Extract the [x, y] coordinate from the center of the cell holding the provided text.  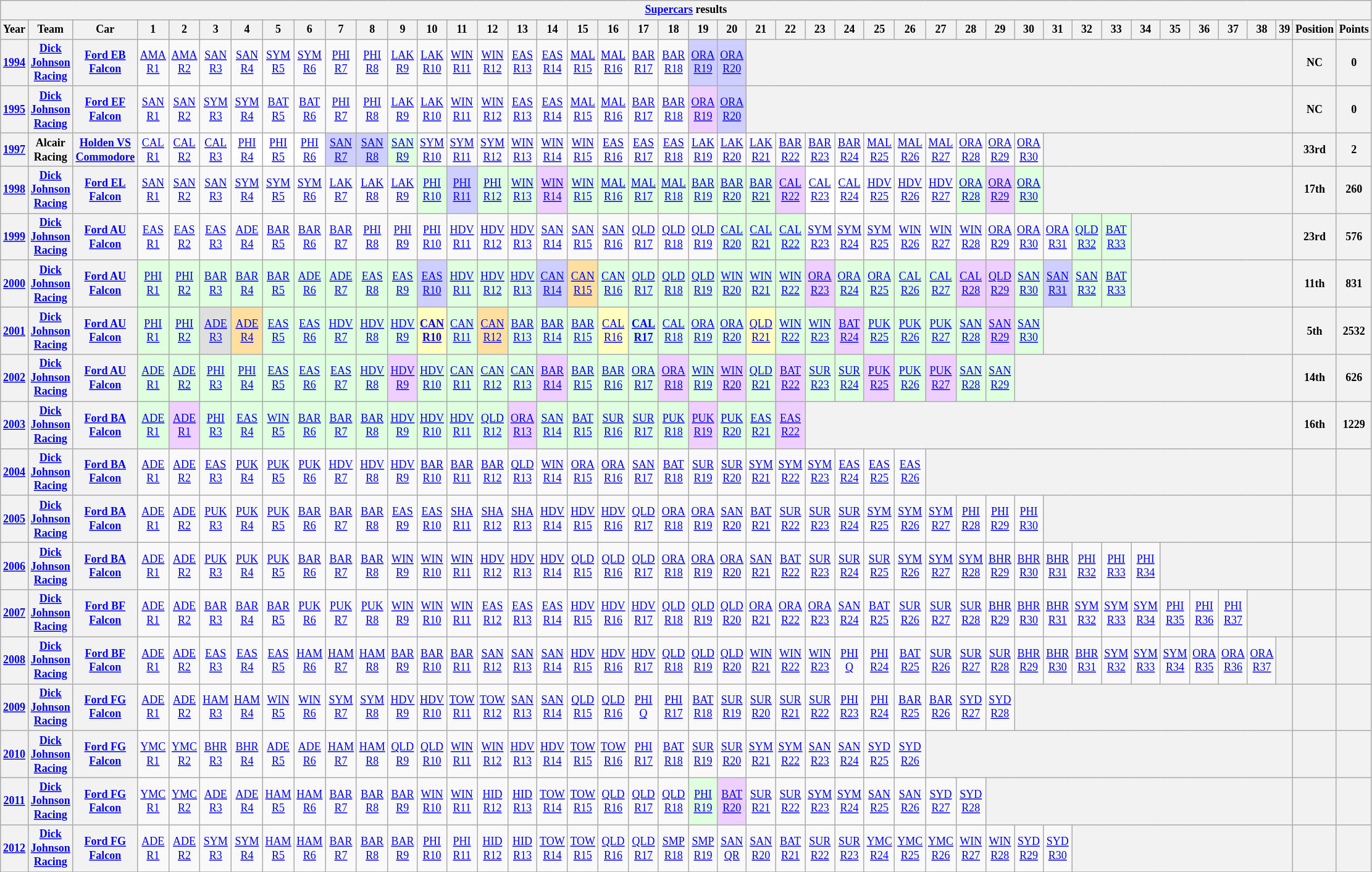
EASR8 [372, 283]
SURR16 [613, 425]
PHIR29 [1000, 519]
WINR26 [910, 237]
SYDR25 [879, 754]
HDVR25 [879, 190]
29 [1000, 30]
QLDR32 [1087, 237]
EASR21 [761, 425]
26 [910, 30]
21 [761, 30]
TOWR11 [462, 707]
SANR17 [643, 472]
MALR26 [910, 149]
SANR15 [583, 237]
PUKR18 [673, 425]
SANR25 [879, 801]
EASR7 [341, 378]
2003 [15, 425]
33 [1116, 30]
2008 [15, 660]
QLDR29 [1000, 283]
9 [403, 30]
TOWR12 [493, 707]
BARR21 [761, 190]
ORAR21 [761, 613]
QLDR10 [432, 754]
6 [310, 30]
YMCR24 [879, 849]
38 [1262, 30]
CALR21 [761, 237]
PHIR6 [310, 149]
EASR16 [613, 149]
PUKR20 [732, 425]
PUKR8 [372, 613]
CALR20 [732, 237]
36 [1204, 30]
BATR6 [310, 109]
SURR17 [643, 425]
CALR18 [673, 331]
ADER5 [278, 754]
2010 [15, 754]
1997 [15, 149]
WINR6 [310, 707]
PUKR7 [341, 613]
2004 [15, 472]
YMCR25 [910, 849]
MALR25 [879, 149]
20 [732, 30]
BARR16 [613, 378]
BARR22 [790, 149]
17 [643, 30]
PHIR28 [971, 519]
Year [15, 30]
ORAR17 [643, 378]
HDVR26 [910, 190]
ORAR31 [1057, 237]
8 [372, 30]
27 [941, 30]
EASR25 [879, 472]
SANR23 [820, 754]
30 [1029, 30]
SYDR30 [1057, 849]
MALR18 [673, 190]
SYMR28 [971, 566]
13 [522, 30]
EASR1 [153, 237]
CALR17 [643, 331]
CALR24 [850, 190]
2011 [15, 801]
SYDR29 [1029, 849]
BARR19 [703, 190]
PHIR32 [1087, 566]
Ford EL Falcon [105, 190]
2012 [15, 849]
SANR31 [1057, 283]
SYMR12 [493, 149]
ORAR25 [879, 283]
17th [1315, 190]
5th [1315, 331]
MALR27 [941, 149]
Points [1353, 30]
11 [462, 30]
CALR2 [184, 149]
SANQR [732, 849]
16 [613, 30]
31 [1057, 30]
SHAR12 [493, 519]
PHIR35 [1175, 613]
Car [105, 30]
EASR17 [643, 149]
LAKR21 [761, 149]
CALR23 [820, 190]
WINR19 [703, 378]
CANR10 [432, 331]
BATR15 [583, 425]
ORAR13 [522, 425]
QLDR9 [403, 754]
LAKR19 [703, 149]
SURR25 [879, 566]
ORAR16 [613, 472]
ORAR24 [850, 283]
Alcair Racing [51, 149]
BARR25 [910, 707]
Team [51, 30]
CANR13 [522, 378]
SANR21 [761, 566]
SHAR11 [462, 519]
PHIR5 [278, 149]
PHIR19 [703, 801]
2007 [15, 613]
PHIR37 [1234, 613]
SYDR26 [910, 754]
Ford EB Falcon [105, 62]
SANR4 [247, 62]
SANR12 [493, 660]
ORAR22 [790, 613]
2000 [15, 283]
EASR24 [850, 472]
CALR27 [941, 283]
TOWR16 [613, 754]
14th [1315, 378]
SYMR10 [432, 149]
3 [216, 30]
2006 [15, 566]
ORAR15 [583, 472]
Position [1315, 30]
EASR2 [184, 237]
1995 [15, 109]
BARR13 [522, 331]
1998 [15, 190]
BHRR3 [216, 754]
PUKR19 [703, 425]
HDVR27 [941, 190]
24 [850, 30]
576 [1353, 237]
1994 [15, 62]
CALR28 [971, 283]
Supercars results [686, 10]
BARR23 [820, 149]
10 [432, 30]
1999 [15, 237]
2005 [15, 519]
BATR24 [850, 331]
SMPR18 [673, 849]
CALR1 [153, 149]
15 [583, 30]
14 [552, 30]
2001 [15, 331]
Holden VS Commodore [105, 149]
MALR17 [643, 190]
CALR3 [216, 149]
16th [1315, 425]
CALR16 [613, 331]
SMPR19 [703, 849]
PHIR9 [403, 237]
2002 [15, 378]
22 [790, 30]
7 [341, 30]
35 [1175, 30]
LAKR8 [372, 190]
260 [1353, 190]
CALR26 [910, 283]
BARR12 [493, 472]
BATR20 [732, 801]
SYMR8 [372, 707]
Ford EF Falcon [105, 109]
23 [820, 30]
PHIR36 [1204, 613]
23rd [1315, 237]
33rd [1315, 149]
PHIR30 [1029, 519]
2009 [15, 707]
BHRR4 [247, 754]
ORAR35 [1204, 660]
BARR20 [732, 190]
HAMR3 [216, 707]
LAKR7 [341, 190]
SANR8 [372, 149]
SYMR11 [462, 149]
EASR12 [493, 613]
BARR26 [941, 707]
AMAR2 [184, 62]
CANR15 [583, 283]
SHAR13 [522, 519]
12 [493, 30]
1 [153, 30]
CANR16 [613, 283]
LAKR20 [732, 149]
18 [673, 30]
831 [1353, 283]
SANR32 [1087, 283]
5 [278, 30]
32 [1087, 30]
25 [879, 30]
PHIR23 [850, 707]
BARR24 [850, 149]
BATR5 [278, 109]
ORAR36 [1234, 660]
EASR26 [910, 472]
28 [971, 30]
ORAR37 [1262, 660]
2532 [1353, 331]
PHIR33 [1116, 566]
ADER7 [341, 283]
HAMR4 [247, 707]
SANR16 [613, 237]
19 [703, 30]
SANR9 [403, 149]
4 [247, 30]
1229 [1353, 425]
626 [1353, 378]
39 [1284, 30]
CANR14 [552, 283]
YMCR26 [941, 849]
34 [1146, 30]
SYMR7 [341, 707]
QLDR12 [493, 425]
EASR18 [673, 149]
SANR26 [910, 801]
SANR7 [341, 149]
EASR22 [790, 425]
AMAR1 [153, 62]
11th [1315, 283]
PHIR12 [493, 190]
PHIR34 [1146, 566]
37 [1234, 30]
QLDR13 [522, 472]
